Scan for the cell matching the given text and deliver its [X, Y] coordinate at center. 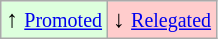
↓ Relegated [162, 20]
↑ Promoted [54, 20]
